Return the [x, y] coordinate for the center point of the cell that contains the specified text.  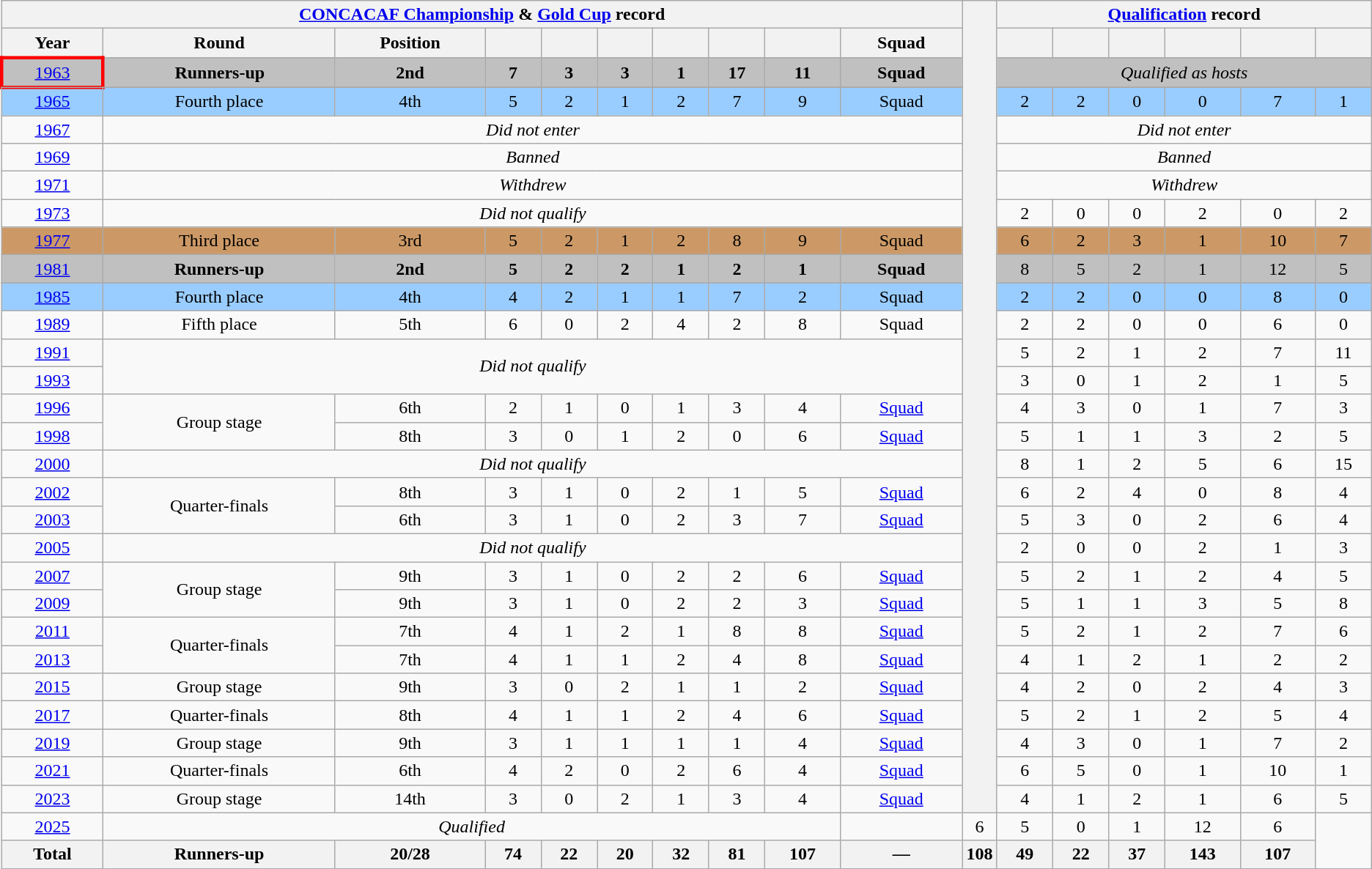
32 [681, 854]
1971 [53, 185]
2019 [53, 743]
108 [979, 854]
2011 [53, 632]
2015 [53, 687]
2025 [53, 827]
14th [410, 799]
20 [625, 854]
49 [1025, 854]
74 [513, 854]
Third place [220, 241]
1996 [53, 408]
20/28 [410, 854]
1969 [53, 158]
— [901, 854]
Qualified as hosts [1184, 72]
143 [1202, 854]
2013 [53, 659]
2007 [53, 575]
Position [410, 43]
Fifth place [220, 325]
1967 [53, 130]
Round [220, 43]
CONCACAF Championship & Gold Cup record [482, 15]
2005 [53, 547]
2009 [53, 604]
37 [1137, 854]
2021 [53, 771]
1965 [53, 101]
2000 [53, 464]
5th [410, 325]
1963 [53, 72]
3rd [410, 241]
1985 [53, 297]
2023 [53, 799]
17 [737, 72]
Year [53, 43]
1998 [53, 436]
2002 [53, 492]
1989 [53, 325]
1981 [53, 269]
Total [53, 854]
Qualified [472, 827]
1973 [53, 213]
Qualification record [1184, 15]
1991 [53, 352]
2017 [53, 715]
1993 [53, 380]
1977 [53, 241]
15 [1344, 464]
81 [737, 854]
2003 [53, 519]
